Locate the cell with the specified text and output its (X, Y) center coordinate. 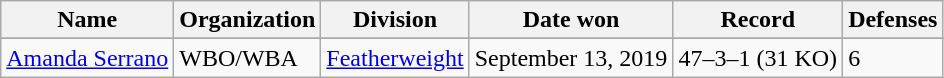
Amanda Serrano (88, 58)
Featherweight (395, 58)
47–3–1 (31 KO) (758, 58)
Date won (571, 20)
WBO/WBA (248, 58)
Division (395, 20)
Defenses (893, 20)
September 13, 2019 (571, 58)
Organization (248, 20)
6 (893, 58)
Name (88, 20)
Record (758, 20)
